Return (X, Y) of the center of cell containing provided text 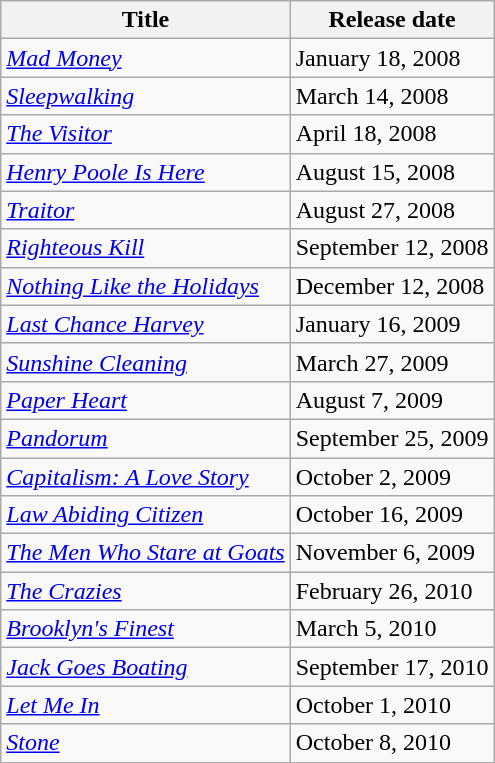
Sunshine Cleaning (146, 362)
March 14, 2008 (392, 96)
January 18, 2008 (392, 58)
Righteous Kill (146, 248)
Brooklyn's Finest (146, 629)
Capitalism: A Love Story (146, 477)
Let Me In (146, 705)
Nothing Like the Holidays (146, 286)
March 5, 2010 (392, 629)
The Visitor (146, 134)
November 6, 2009 (392, 553)
October 8, 2010 (392, 743)
Henry Poole Is Here (146, 172)
March 27, 2009 (392, 362)
August 7, 2009 (392, 400)
October 2, 2009 (392, 477)
Title (146, 20)
October 16, 2009 (392, 515)
The Crazies (146, 591)
Stone (146, 743)
The Men Who Stare at Goats (146, 553)
Paper Heart (146, 400)
Release date (392, 20)
August 15, 2008 (392, 172)
Traitor (146, 210)
Jack Goes Boating (146, 667)
August 27, 2008 (392, 210)
January 16, 2009 (392, 324)
December 12, 2008 (392, 286)
September 12, 2008 (392, 248)
September 25, 2009 (392, 438)
Last Chance Harvey (146, 324)
February 26, 2010 (392, 591)
Pandorum (146, 438)
September 17, 2010 (392, 667)
Mad Money (146, 58)
October 1, 2010 (392, 705)
April 18, 2008 (392, 134)
Law Abiding Citizen (146, 515)
Sleepwalking (146, 96)
